Extract the [x, y] coordinate from the center of the cell holding the provided text.  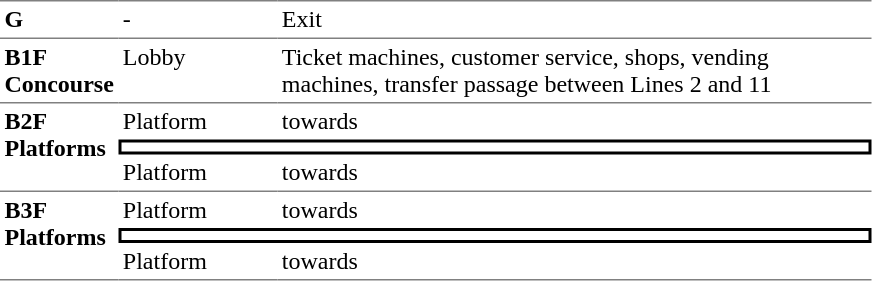
- [198, 19]
G [59, 19]
B1FConcourse [59, 71]
Ticket machines, customer service, shops, vending machines, transfer passage between Lines 2 and 11 [574, 71]
Lobby [198, 71]
Exit [574, 19]
B3F Platforms [59, 236]
B2F Platforms [59, 148]
